Scan for the cell matching the given text and deliver its [X, Y] coordinate at center. 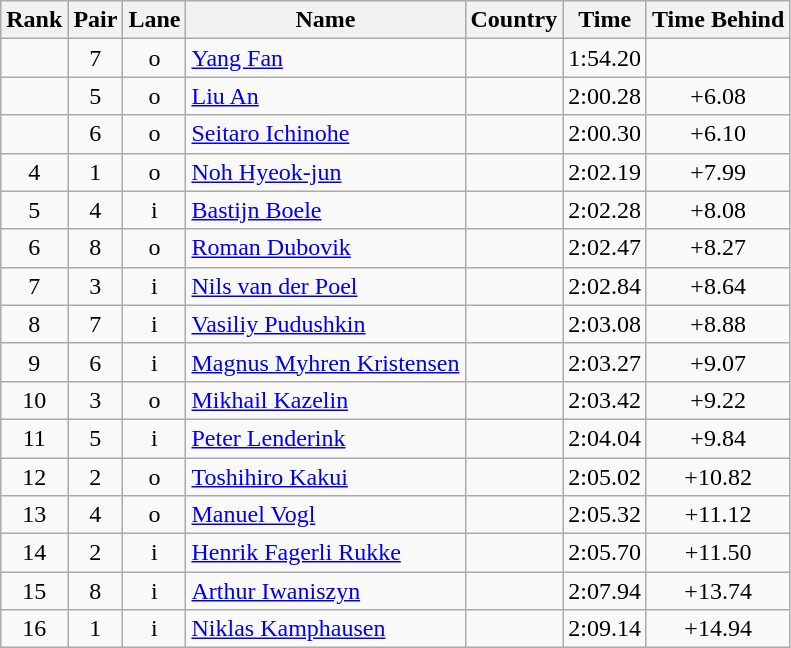
15 [34, 591]
13 [34, 515]
Arthur Iwaniszyn [326, 591]
2:00.30 [605, 134]
+8.27 [718, 248]
2:02.19 [605, 172]
+11.12 [718, 515]
Peter Lenderink [326, 438]
Name [326, 20]
+8.08 [718, 210]
+9.07 [718, 362]
2:04.04 [605, 438]
2:03.42 [605, 400]
Liu An [326, 96]
Nils van der Poel [326, 286]
2:05.32 [605, 515]
Time [605, 20]
1:54.20 [605, 58]
Bastijn Boele [326, 210]
9 [34, 362]
+8.88 [718, 324]
Manuel Vogl [326, 515]
+10.82 [718, 477]
2:07.94 [605, 591]
Seitaro Ichinohe [326, 134]
Pair [96, 20]
+8.64 [718, 286]
16 [34, 629]
Vasiliy Pudushkin [326, 324]
2:02.28 [605, 210]
2:00.28 [605, 96]
Noh Hyeok-jun [326, 172]
+6.10 [718, 134]
Time Behind [718, 20]
2:05.02 [605, 477]
Yang Fan [326, 58]
Toshihiro Kakui [326, 477]
10 [34, 400]
2:05.70 [605, 553]
2:03.27 [605, 362]
14 [34, 553]
2:03.08 [605, 324]
+11.50 [718, 553]
Country [514, 20]
2:02.47 [605, 248]
Magnus Myhren Kristensen [326, 362]
Rank [34, 20]
Roman Dubovik [326, 248]
Niklas Kamphausen [326, 629]
+9.84 [718, 438]
Henrik Fagerli Rukke [326, 553]
+14.94 [718, 629]
2:02.84 [605, 286]
2:09.14 [605, 629]
11 [34, 438]
Mikhail Kazelin [326, 400]
+7.99 [718, 172]
12 [34, 477]
+9.22 [718, 400]
Lane [154, 20]
+6.08 [718, 96]
+13.74 [718, 591]
